Scan for the cell matching the given text and deliver its (x, y) coordinate at center. 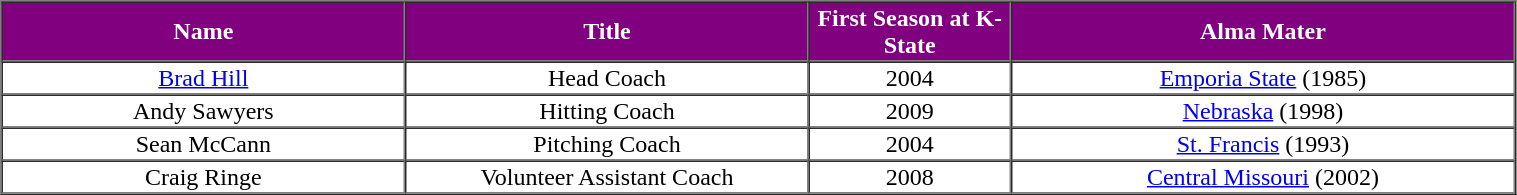
Name (204, 32)
St. Francis (1993) (1264, 144)
Volunteer Assistant Coach (607, 176)
Sean McCann (204, 144)
Craig Ringe (204, 176)
Alma Mater (1264, 32)
Central Missouri (2002) (1264, 176)
First Season at K-State (910, 32)
Title (607, 32)
2008 (910, 176)
Head Coach (607, 78)
2009 (910, 110)
Pitching Coach (607, 144)
Nebraska (1998) (1264, 110)
Andy Sawyers (204, 110)
Hitting Coach (607, 110)
Emporia State (1985) (1264, 78)
Brad Hill (204, 78)
